Find where the given text appears and provide that cell's center as [X, Y] coordinate. 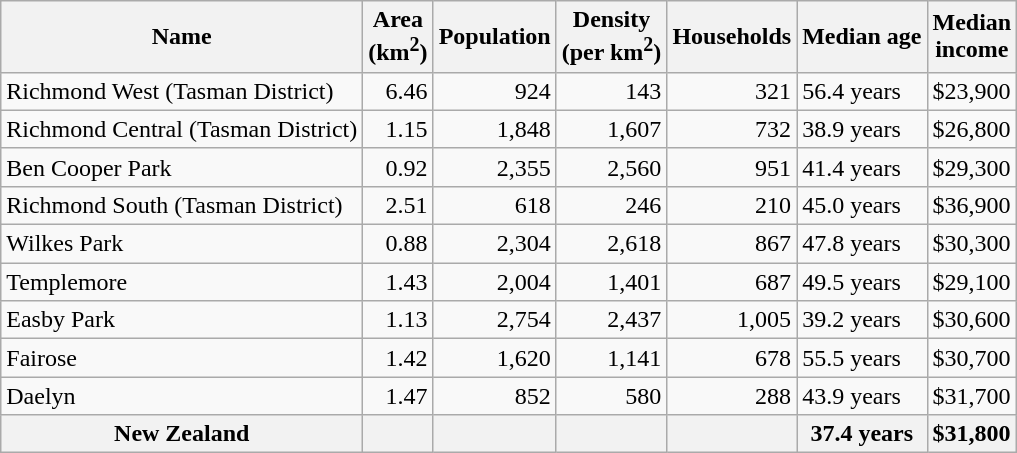
Fairose [182, 358]
$30,600 [972, 320]
47.8 years [862, 244]
288 [732, 396]
$30,300 [972, 244]
Name [182, 37]
618 [494, 205]
Ben Cooper Park [182, 167]
6.46 [398, 91]
1,607 [612, 129]
1,141 [612, 358]
Population [494, 37]
Richmond West (Tasman District) [182, 91]
143 [612, 91]
0.88 [398, 244]
55.5 years [862, 358]
Median age [862, 37]
2,618 [612, 244]
45.0 years [862, 205]
38.9 years [862, 129]
56.4 years [862, 91]
Templemore [182, 282]
246 [612, 205]
2,560 [612, 167]
924 [494, 91]
$30,700 [972, 358]
Households [732, 37]
1,620 [494, 358]
41.4 years [862, 167]
678 [732, 358]
Wilkes Park [182, 244]
37.4 years [862, 434]
49.5 years [862, 282]
2.51 [398, 205]
2,355 [494, 167]
1.43 [398, 282]
0.92 [398, 167]
732 [732, 129]
1,848 [494, 129]
2,437 [612, 320]
1.42 [398, 358]
580 [612, 396]
2,004 [494, 282]
951 [732, 167]
Easby Park [182, 320]
39.2 years [862, 320]
43.9 years [862, 396]
$36,900 [972, 205]
1.13 [398, 320]
852 [494, 396]
New Zealand [182, 434]
$26,800 [972, 129]
1.15 [398, 129]
1.47 [398, 396]
1,005 [732, 320]
210 [732, 205]
$29,100 [972, 282]
Daelyn [182, 396]
687 [732, 282]
Richmond Central (Tasman District) [182, 129]
867 [732, 244]
2,754 [494, 320]
$29,300 [972, 167]
Medianincome [972, 37]
$23,900 [972, 91]
Richmond South (Tasman District) [182, 205]
$31,700 [972, 396]
1,401 [612, 282]
Area(km2) [398, 37]
321 [732, 91]
2,304 [494, 244]
Density(per km2) [612, 37]
$31,800 [972, 434]
